From the cell containing the given text, extract its center point as (X, Y) coordinate. 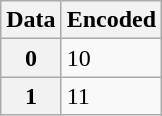
10 (111, 58)
Data (31, 20)
1 (31, 96)
0 (31, 58)
11 (111, 96)
Encoded (111, 20)
